Return [x, y] of the center of cell containing provided text 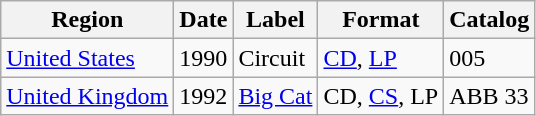
CD, LP [381, 58]
005 [490, 58]
Format [381, 20]
Catalog [490, 20]
Date [204, 20]
Big Cat [276, 96]
United States [88, 58]
United Kingdom [88, 96]
Circuit [276, 58]
CD, CS, LP [381, 96]
Label [276, 20]
1990 [204, 58]
Region [88, 20]
ABB 33 [490, 96]
1992 [204, 96]
